Determine the [X, Y] coordinate at the center of the cell enclosing the given text.  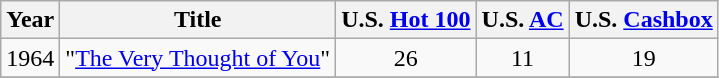
11 [522, 58]
"The Very Thought of You" [198, 58]
1964 [30, 58]
Title [198, 20]
19 [644, 58]
Year [30, 20]
U.S. Hot 100 [406, 20]
U.S. Cashbox [644, 20]
26 [406, 58]
U.S. AC [522, 20]
